Extract the [x, y] coordinate from the center of the cell holding the provided text.  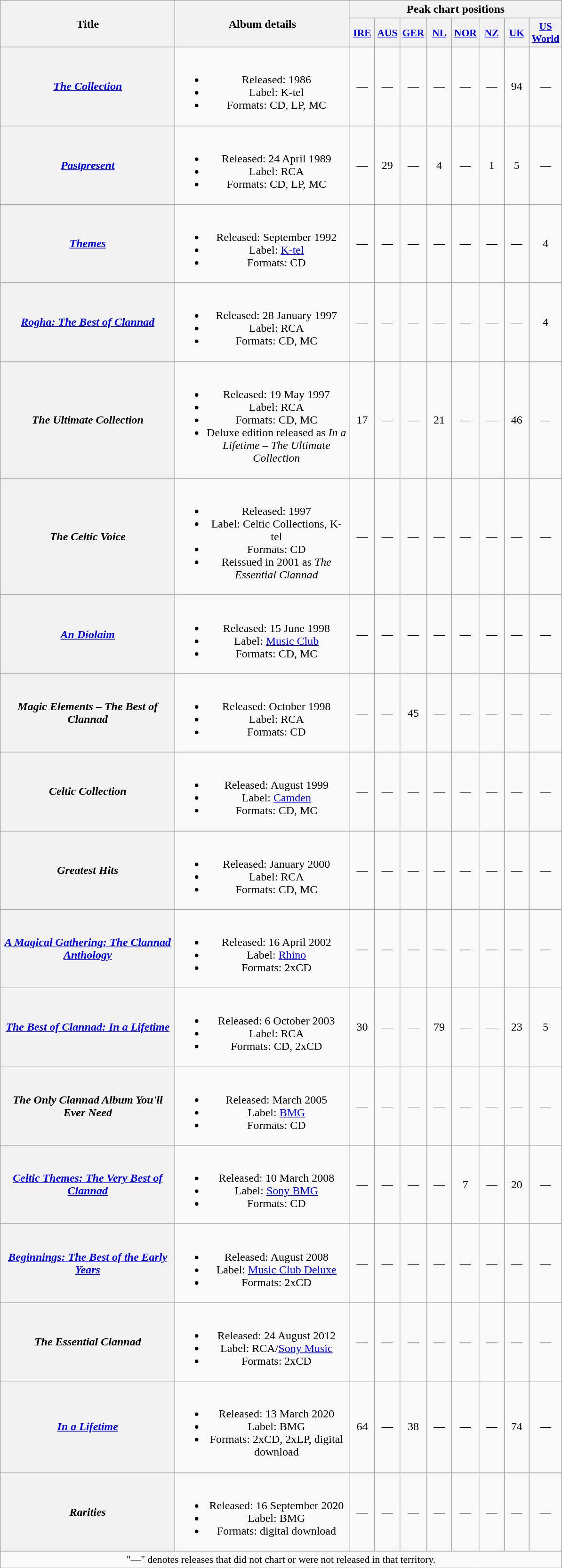
Celtic Collection [88, 792]
Released: 19 May 1997Label: RCAFormats: CD, MCDeluxe edition released as In a Lifetime – The Ultimate Collection [263, 420]
Released: August 1999Label: CamdenFormats: CD, MC [263, 792]
Released: 16 September 2020Label: BMGFormats: digital download [263, 1512]
Pastpresent [88, 165]
Released: 24 April 1989Label: RCAFormats: CD, LP, MC [263, 165]
Beginnings: The Best of the Early Years [88, 1263]
38 [413, 1427]
NOR [466, 33]
79 [439, 1028]
Released: 1986Label: K-telFormats: CD, LP, MC [263, 87]
Released: October 1998Label: RCAFormats: CD [263, 712]
GER [413, 33]
In a Lifetime [88, 1427]
Released: 13 March 2020Label: BMGFormats: 2xCD, 2xLP, digital download [263, 1427]
29 [387, 165]
The Only Clannad Album You'll Ever Need [88, 1106]
Themes [88, 244]
45 [413, 712]
Released: August 2008Label: Music Club DeluxeFormats: 2xCD [263, 1263]
Greatest Hits [88, 871]
AUS [387, 33]
1 [491, 165]
Released: January 2000Label: RCAFormats: CD, MC [263, 871]
The Best of Clannad: In a Lifetime [88, 1028]
Released: 24 August 2012Label: RCA/Sony MusicFormats: 2xCD [263, 1342]
NZ [491, 33]
A Magical Gathering: The Clannad Anthology [88, 949]
IRE [362, 33]
46 [517, 420]
The Celtic Voice [88, 536]
Title [88, 24]
20 [517, 1185]
"—" denotes releases that did not chart or were not released in that territory. [281, 1560]
Released: March 2005Label: BMGFormats: CD [263, 1106]
UK [517, 33]
Magic Elements – The Best of Clannad [88, 712]
Album details [263, 24]
Released: 16 April 2002Label: RhinoFormats: 2xCD [263, 949]
US World [545, 33]
Rarities [88, 1512]
23 [517, 1028]
The Essential Clannad [88, 1342]
Released: 1997Label: Celtic Collections, K-telFormats: CDReissued in 2001 as The Essential Clannad [263, 536]
Released: 10 March 2008Label: Sony BMGFormats: CD [263, 1185]
Released: 28 January 1997Label: RCAFormats: CD, MC [263, 322]
64 [362, 1427]
An Díolaim [88, 634]
17 [362, 420]
Released: 6 October 2003Label: RCAFormats: CD, 2xCD [263, 1028]
Released: September 1992Label: K-telFormats: CD [263, 244]
74 [517, 1427]
94 [517, 87]
7 [466, 1185]
21 [439, 420]
The Collection [88, 87]
Rogha: The Best of Clannad [88, 322]
Peak chart positions [456, 9]
NL [439, 33]
The Ultimate Collection [88, 420]
Celtic Themes: The Very Best of Clannad [88, 1185]
30 [362, 1028]
Released: 15 June 1998Label: Music ClubFormats: CD, MC [263, 634]
